Find where the given text appears and provide that cell's center as [x, y] coordinate. 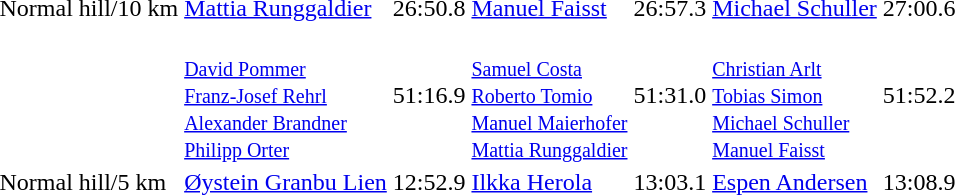
51:16.9 [429, 95]
51:31.0 [670, 95]
Christian ArltTobias SimonMichael SchullerManuel Faisst [795, 95]
David PommerFranz-Josef RehrlAlexander BrandnerPhilipp Orter [286, 95]
Samuel CostaRoberto TomioManuel MaierhoferMattia Runggaldier [550, 95]
